Return [x, y] of the center of cell containing provided text 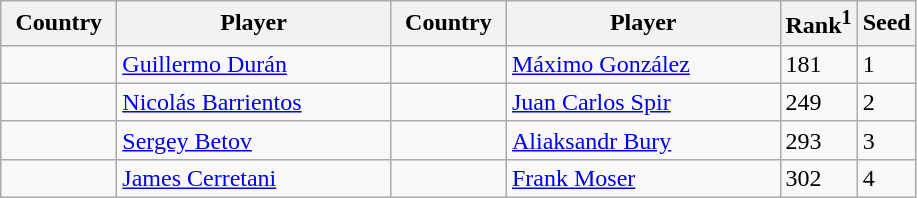
293 [818, 140]
Guillermo Durán [254, 64]
249 [818, 102]
Aliaksandr Bury [643, 140]
3 [886, 140]
Frank Moser [643, 178]
Sergey Betov [254, 140]
2 [886, 102]
Nicolás Barrientos [254, 102]
1 [886, 64]
Máximo González [643, 64]
302 [818, 178]
Rank1 [818, 24]
4 [886, 178]
Seed [886, 24]
Juan Carlos Spir [643, 102]
181 [818, 64]
James Cerretani [254, 178]
